Scan for the cell matching the given text and deliver its [X, Y] coordinate at center. 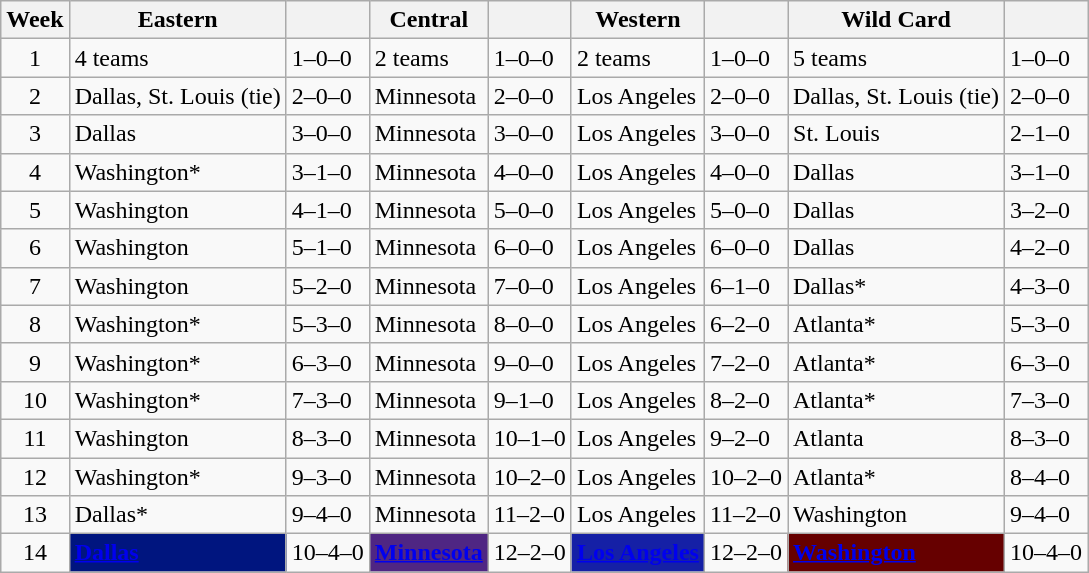
4 teams [178, 58]
9–1–0 [530, 400]
7–2–0 [746, 362]
13 [35, 515]
Wild Card [896, 20]
St. Louis [896, 134]
6 [35, 248]
9–0–0 [530, 362]
7–0–0 [530, 286]
Atlanta [896, 438]
9 [35, 362]
3 [35, 134]
5 teams [896, 58]
2 [35, 96]
5 [35, 210]
4–2–0 [1046, 248]
Western [638, 20]
Eastern [178, 20]
6–2–0 [746, 324]
Central [428, 20]
4 [35, 172]
10 [35, 400]
8 [35, 324]
1 [35, 58]
12 [35, 477]
8–2–0 [746, 400]
4–3–0 [1046, 286]
3–2–0 [1046, 210]
8–4–0 [1046, 477]
8–0–0 [530, 324]
7 [35, 286]
9–2–0 [746, 438]
14 [35, 553]
11 [35, 438]
5–2–0 [328, 286]
4–1–0 [328, 210]
6–1–0 [746, 286]
Week [35, 20]
10–1–0 [530, 438]
5–1–0 [328, 248]
2–1–0 [1046, 134]
9–3–0 [328, 477]
